Scan for the cell matching the given text and deliver its [x, y] coordinate at center. 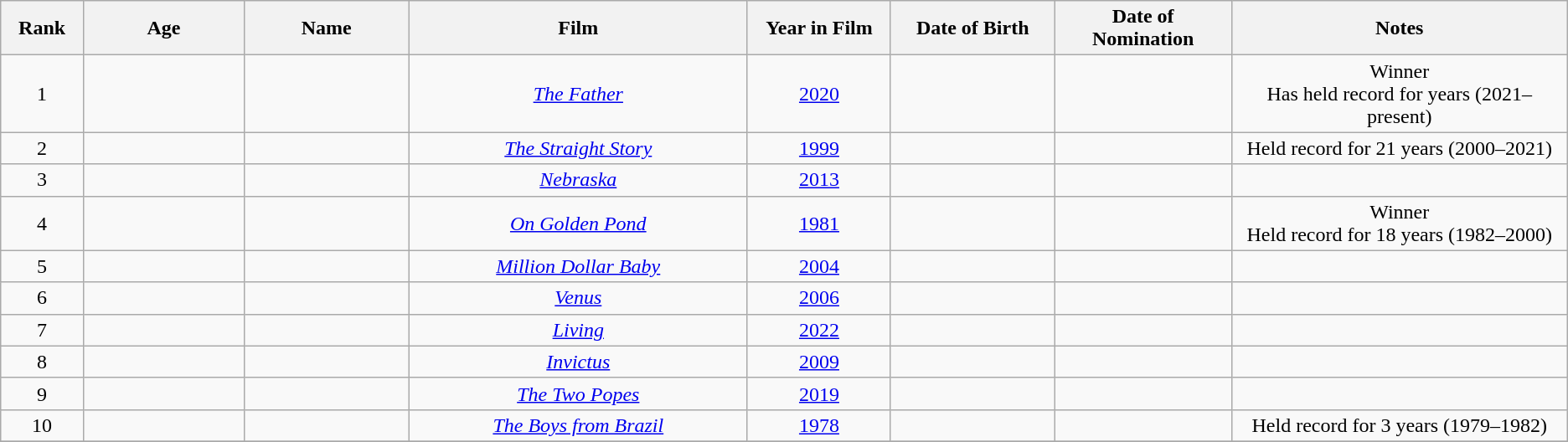
The Straight Story [578, 148]
WinnerHeld record for 18 years (1982–2000) [1399, 223]
7 [42, 330]
On Golden Pond [578, 223]
4 [42, 223]
2013 [819, 180]
Invictus [578, 362]
Million Dollar Baby [578, 266]
1978 [819, 425]
10 [42, 425]
5 [42, 266]
Venus [578, 298]
Rank [42, 28]
The Father [578, 94]
2022 [819, 330]
Film [578, 28]
6 [42, 298]
2020 [819, 94]
Name [327, 28]
Age [163, 28]
Notes [1399, 28]
Living [578, 330]
Year in Film [819, 28]
3 [42, 180]
The Two Popes [578, 393]
2019 [819, 393]
Held record for 3 years (1979–1982) [1399, 425]
1 [42, 94]
9 [42, 393]
Date of Nomination [1142, 28]
2009 [819, 362]
2 [42, 148]
Date of Birth [972, 28]
8 [42, 362]
Nebraska [578, 180]
The Boys from Brazil [578, 425]
2004 [819, 266]
WinnerHas held record for years (2021–present) [1399, 94]
1981 [819, 223]
1999 [819, 148]
2006 [819, 298]
Held record for 21 years (2000–2021) [1399, 148]
